Pinpoint the cell where the given text exists, returning its [X, Y] midpoint coordinate. 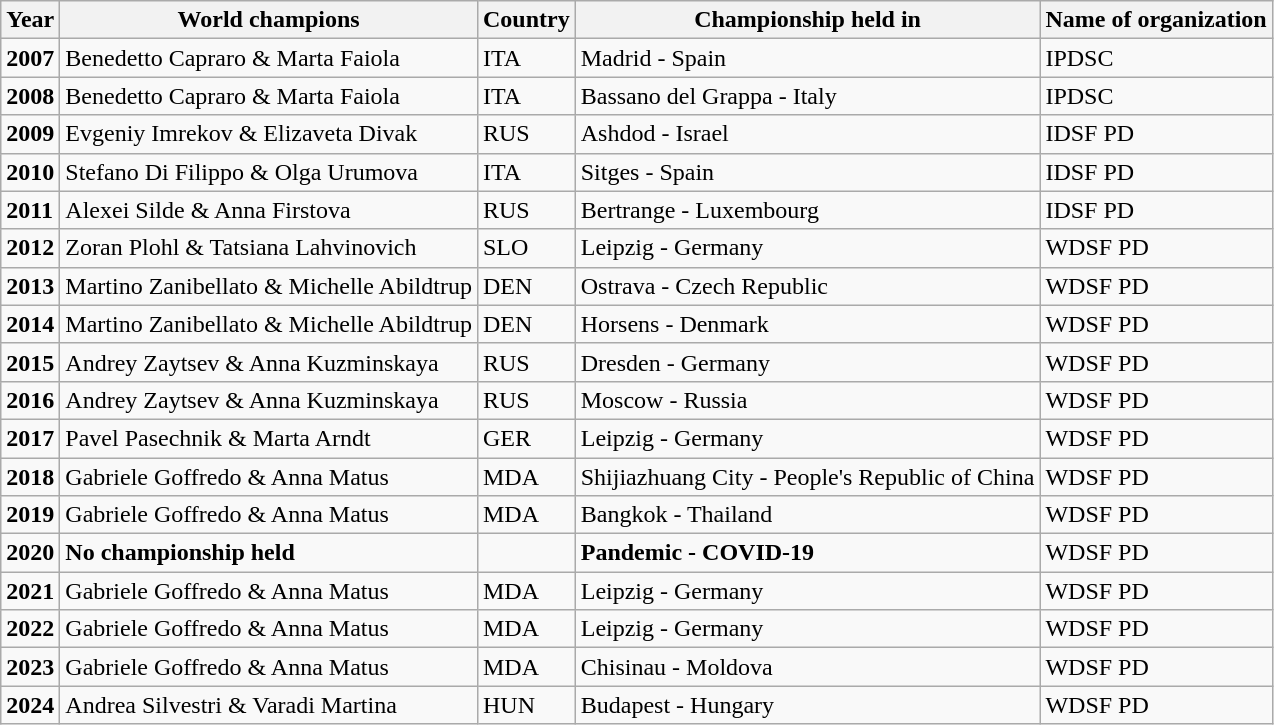
HUN [526, 705]
Evgeniy Imrekov & Elizaveta Divak [269, 134]
2023 [30, 667]
2007 [30, 58]
Bassano del Grappa - Italy [808, 96]
Ostrava - Czech Republic [808, 286]
2008 [30, 96]
2019 [30, 515]
Stefano Di Filippo & Olga Urumova [269, 172]
2014 [30, 324]
Moscow - Russia [808, 400]
2011 [30, 210]
Shijiazhuang City - People's Republic of China [808, 477]
Madrid - Spain [808, 58]
Name of organization [1156, 20]
2009 [30, 134]
SLO [526, 248]
Dresden - Germany [808, 362]
World champions [269, 20]
2012 [30, 248]
2018 [30, 477]
2015 [30, 362]
Year [30, 20]
Bertrange - Luxembourg [808, 210]
Zoran Plohl & Tatsiana Lahvinovich [269, 248]
2016 [30, 400]
No championship held [269, 553]
Championship held in [808, 20]
Pavel Pasechnik & Marta Arndt [269, 438]
Alexei Silde & Anna Firstova [269, 210]
Andrea Silvestri & Varadi Martina [269, 705]
Country [526, 20]
Bangkok - Thailand [808, 515]
2010 [30, 172]
Horsens - Denmark [808, 324]
2021 [30, 591]
2020 [30, 553]
Chisinau - Moldova [808, 667]
2013 [30, 286]
Sitges - Spain [808, 172]
Budapest - Hungary [808, 705]
Ashdod - Israel [808, 134]
2022 [30, 629]
2024 [30, 705]
Pandemic - COVID-19 [808, 553]
2017 [30, 438]
GER [526, 438]
